Capture the cell that displays the provided text and extract its [x, y] central coordinate. 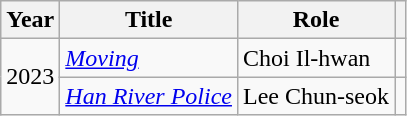
Moving [149, 58]
Lee Chun-seok [316, 96]
Title [149, 20]
Year [30, 20]
Choi Il-hwan [316, 58]
Role [316, 20]
Han River Police [149, 96]
2023 [30, 77]
